Identify which cell holds the provided text, then report its (X, Y) central coordinate. 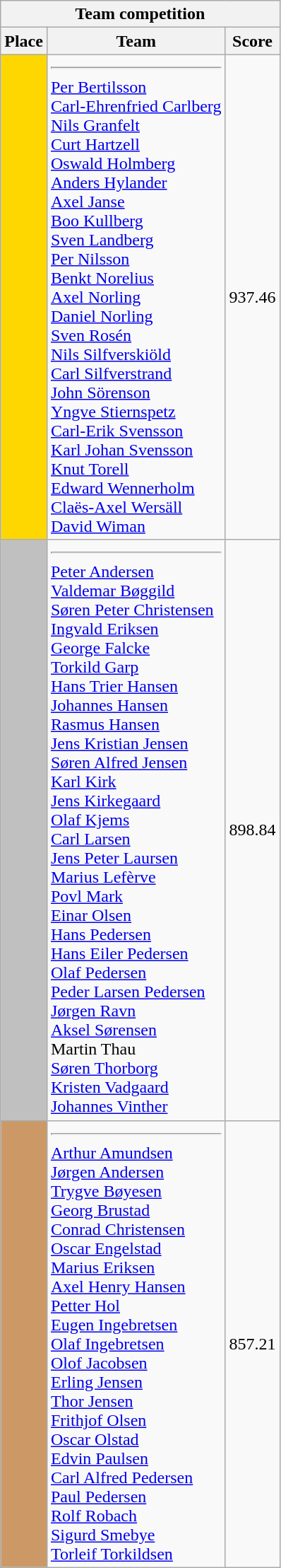
Place (24, 41)
Team (136, 41)
898.84 (253, 830)
857.21 (253, 1344)
Score (253, 41)
937.46 (253, 297)
Team competition (140, 14)
